Provide the [X, Y] coordinate of the cell's center where the given text is located.  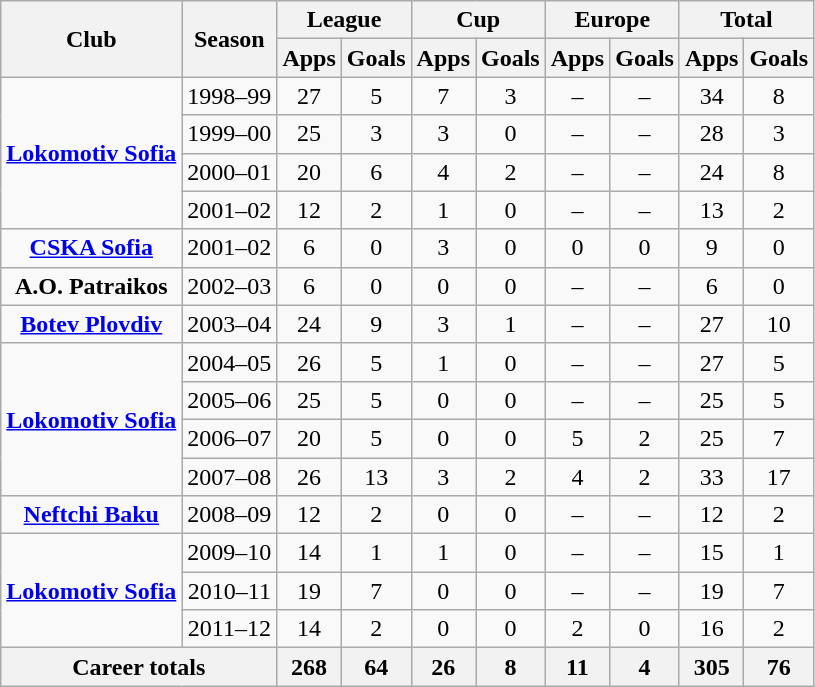
1998–99 [230, 96]
64 [376, 667]
2004–05 [230, 362]
2009–10 [230, 553]
2008–09 [230, 515]
10 [779, 324]
1999–00 [230, 134]
33 [711, 477]
2002–03 [230, 286]
28 [711, 134]
CSKA Sofia [92, 248]
2011–12 [230, 629]
A.O. Patraikos [92, 286]
15 [711, 553]
268 [309, 667]
Career totals [139, 667]
305 [711, 667]
2010–11 [230, 591]
2005–06 [230, 400]
11 [577, 667]
2000–01 [230, 172]
Cup [478, 20]
Neftchi Baku [92, 515]
League [344, 20]
Botev Plovdiv [92, 324]
76 [779, 667]
Club [92, 39]
16 [711, 629]
Season [230, 39]
17 [779, 477]
2006–07 [230, 438]
Europe [612, 20]
Total [746, 20]
2003–04 [230, 324]
34 [711, 96]
2007–08 [230, 477]
